Provide the (X, Y) coordinate of the cell's center where the given text is located.  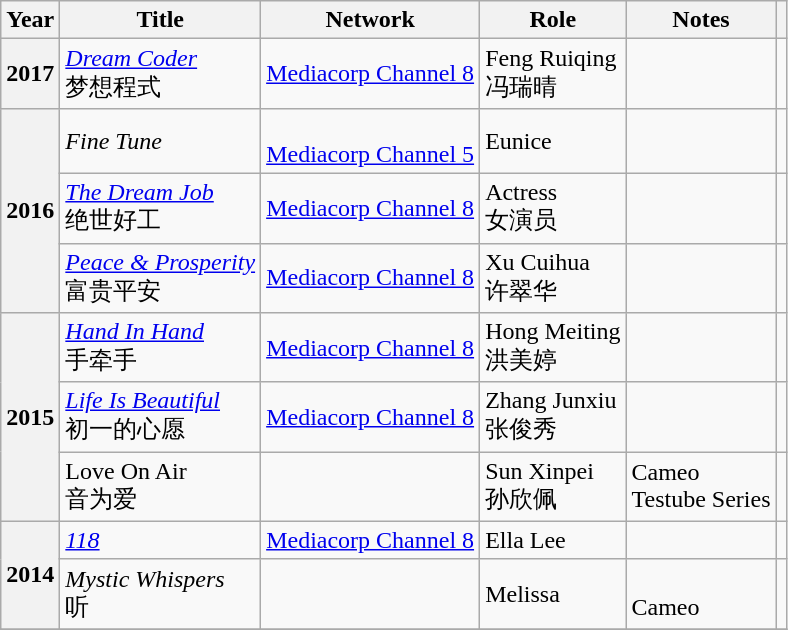
Hand In Hand 手牵手 (160, 348)
2014 (30, 575)
Zhang Junxiu 张俊秀 (553, 417)
Year (30, 20)
Cameo (701, 594)
Notes (701, 20)
The Dream Job 绝世好工 (160, 208)
Mystic Whispers 听 (160, 594)
2016 (30, 210)
Network (370, 20)
Hong Meiting 洪美婷 (553, 348)
Feng Ruiqing 冯瑞晴 (553, 74)
Melissa (553, 594)
Peace & Prosperity 富贵平安 (160, 278)
Eunice (553, 140)
2017 (30, 74)
Xu Cuihua 许翠华 (553, 278)
2015 (30, 418)
Role (553, 20)
Dream Coder 梦想程式 (160, 74)
Mediacorp Channel 5 (370, 140)
Love On Air 音为爱 (160, 487)
Fine Tune (160, 140)
118 (160, 540)
Sun Xinpei 孙欣佩 (553, 487)
Life Is Beautiful 初一的心愿 (160, 417)
CameoTestube Series (701, 487)
Ella Lee (553, 540)
Title (160, 20)
Actress 女演员 (553, 208)
